Output the (X, Y) coordinate of the center of the cell containing the given text.  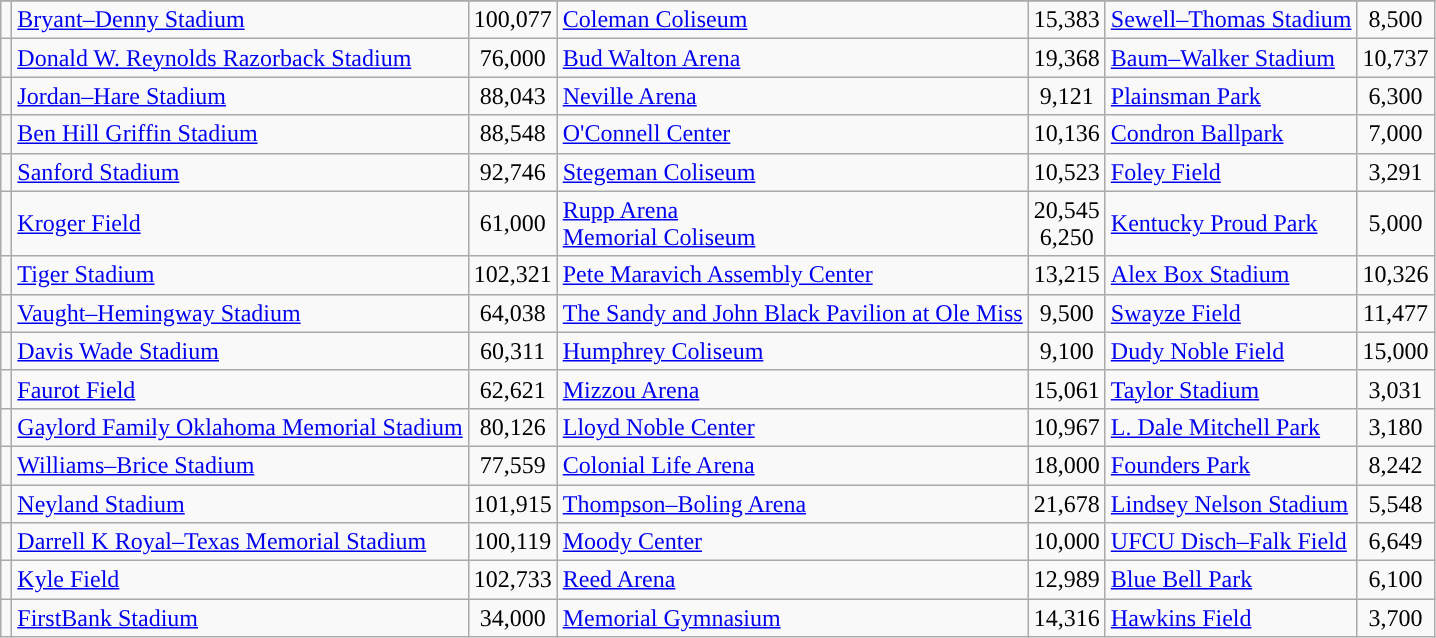
20,5456,250 (1066, 224)
FirstBank Stadium (240, 618)
76,000 (512, 58)
Davis Wade Stadium (240, 351)
Colonial Life Arena (792, 465)
Founders Park (1231, 465)
Neville Arena (792, 96)
88,043 (512, 96)
8,242 (1396, 465)
Pete Maravich Assembly Center (792, 275)
Bryant–Denny Stadium (240, 20)
77,559 (512, 465)
Thompson–Boling Arena (792, 503)
Bud Walton Arena (792, 58)
Sanford Stadium (240, 172)
21,678 (1066, 503)
14,316 (1066, 618)
34,000 (512, 618)
60,311 (512, 351)
Tiger Stadium (240, 275)
Coleman Coliseum (792, 20)
The Sandy and John Black Pavilion at Ole Miss (792, 313)
101,915 (512, 503)
3,291 (1396, 172)
80,126 (512, 427)
Foley Field (1231, 172)
Reed Arena (792, 580)
5,000 (1396, 224)
Hawkins Field (1231, 618)
10,000 (1066, 542)
Alex Box Stadium (1231, 275)
Williams–Brice Stadium (240, 465)
Lindsey Nelson Stadium (1231, 503)
Baum–Walker Stadium (1231, 58)
88,548 (512, 134)
6,100 (1396, 580)
Neyland Stadium (240, 503)
Ben Hill Griffin Stadium (240, 134)
100,077 (512, 20)
Jordan–Hare Stadium (240, 96)
15,000 (1396, 351)
5,548 (1396, 503)
9,100 (1066, 351)
11,477 (1396, 313)
6,300 (1396, 96)
9,500 (1066, 313)
64,038 (512, 313)
Lloyd Noble Center (792, 427)
18,000 (1066, 465)
100,119 (512, 542)
12,989 (1066, 580)
3,180 (1396, 427)
10,523 (1066, 172)
10,967 (1066, 427)
Kyle Field (240, 580)
102,321 (512, 275)
92,746 (512, 172)
10,136 (1066, 134)
62,621 (512, 389)
61,000 (512, 224)
3,700 (1396, 618)
7,000 (1396, 134)
Rupp ArenaMemorial Coliseum (792, 224)
19,368 (1066, 58)
Vaught–Hemingway Stadium (240, 313)
Darrell K Royal–Texas Memorial Stadium (240, 542)
Condron Ballpark (1231, 134)
8,500 (1396, 20)
Donald W. Reynolds Razorback Stadium (240, 58)
10,326 (1396, 275)
15,383 (1066, 20)
Faurot Field (240, 389)
Stegeman Coliseum (792, 172)
Memorial Gymnasium (792, 618)
Gaylord Family Oklahoma Memorial Stadium (240, 427)
3,031 (1396, 389)
Kentucky Proud Park (1231, 224)
L. Dale Mitchell Park (1231, 427)
Sewell–Thomas Stadium (1231, 20)
102,733 (512, 580)
O'Connell Center (792, 134)
Moody Center (792, 542)
13,215 (1066, 275)
9,121 (1066, 96)
Mizzou Arena (792, 389)
10,737 (1396, 58)
UFCU Disch–Falk Field (1231, 542)
Kroger Field (240, 224)
6,649 (1396, 542)
Taylor Stadium (1231, 389)
Plainsman Park (1231, 96)
Blue Bell Park (1231, 580)
Humphrey Coliseum (792, 351)
Dudy Noble Field (1231, 351)
15,061 (1066, 389)
Swayze Field (1231, 313)
